For the text-containing cell, return its midpoint in (x, y) coordinate format. 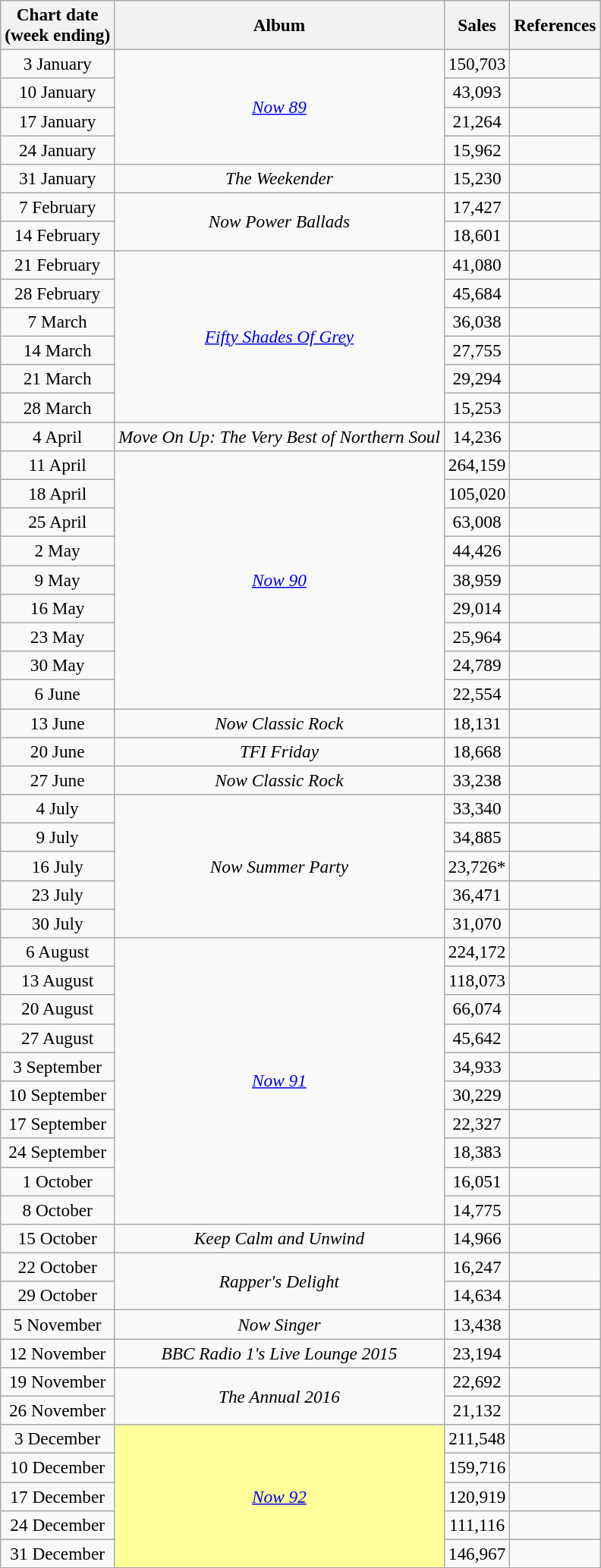
15,962 (477, 149)
34,885 (477, 837)
Now 91 (279, 1080)
38,959 (477, 579)
Keep Calm and Unwind (279, 1238)
1 October (58, 1181)
21,264 (477, 121)
118,073 (477, 980)
14,775 (477, 1209)
23,194 (477, 1353)
27,755 (477, 350)
4 July (58, 808)
41,080 (477, 265)
27 August (58, 1038)
23 May (58, 637)
23 July (58, 895)
13 June (58, 723)
24 September (58, 1152)
18 April (58, 494)
25 April (58, 522)
10 January (58, 93)
22,554 (477, 694)
19 November (58, 1381)
34,933 (477, 1066)
17,427 (477, 207)
22,692 (477, 1381)
Move On Up: The Very Best of Northern Soul (279, 436)
120,919 (477, 1496)
20 June (58, 751)
33,238 (477, 780)
29 October (58, 1296)
The Annual 2016 (279, 1396)
21 February (58, 265)
Now 90 (279, 579)
12 November (58, 1353)
Now 92 (279, 1497)
31 December (58, 1554)
TFI Friday (279, 751)
16,051 (477, 1181)
3 December (58, 1439)
4 April (58, 436)
15,253 (477, 407)
3 September (58, 1066)
36,038 (477, 321)
Now 89 (279, 106)
7 March (58, 321)
146,967 (477, 1554)
28 March (58, 407)
24 December (58, 1525)
Now Power Ballads (279, 221)
22,327 (477, 1124)
111,116 (477, 1525)
29,294 (477, 379)
2 May (58, 550)
Now Summer Party (279, 866)
15 October (58, 1238)
13 August (58, 980)
17 January (58, 121)
30 May (58, 665)
The Weekender (279, 178)
9 July (58, 837)
224,172 (477, 952)
10 December (58, 1467)
3 January (58, 64)
16,247 (477, 1267)
Sales (477, 24)
6 August (58, 952)
66,074 (477, 1009)
7 February (58, 207)
24,789 (477, 665)
211,548 (477, 1439)
43,093 (477, 93)
Fifty Shades Of Grey (279, 337)
14,236 (477, 436)
6 June (58, 694)
21 March (58, 379)
Rapper's Delight (279, 1281)
30 July (58, 923)
33,340 (477, 808)
28 February (58, 293)
Album (279, 24)
21,132 (477, 1410)
30,229 (477, 1095)
26 November (58, 1410)
31,070 (477, 923)
17 December (58, 1496)
8 October (58, 1209)
Now Singer (279, 1324)
23,726* (477, 866)
References (555, 24)
20 August (58, 1009)
22 October (58, 1267)
45,684 (477, 293)
105,020 (477, 494)
16 July (58, 866)
Chart date(week ending) (58, 24)
63,008 (477, 522)
10 September (58, 1095)
14,966 (477, 1238)
29,014 (477, 608)
13,438 (477, 1324)
159,716 (477, 1467)
27 June (58, 780)
18,383 (477, 1152)
14,634 (477, 1296)
14 March (58, 350)
17 September (58, 1124)
15,230 (477, 178)
36,471 (477, 895)
9 May (58, 579)
44,426 (477, 550)
14 February (58, 236)
11 April (58, 465)
5 November (58, 1324)
24 January (58, 149)
25,964 (477, 637)
18,601 (477, 236)
264,159 (477, 465)
18,131 (477, 723)
150,703 (477, 64)
BBC Radio 1's Live Lounge 2015 (279, 1353)
45,642 (477, 1038)
18,668 (477, 751)
31 January (58, 178)
16 May (58, 608)
